Scan for the cell matching the given text and deliver its (X, Y) coordinate at center. 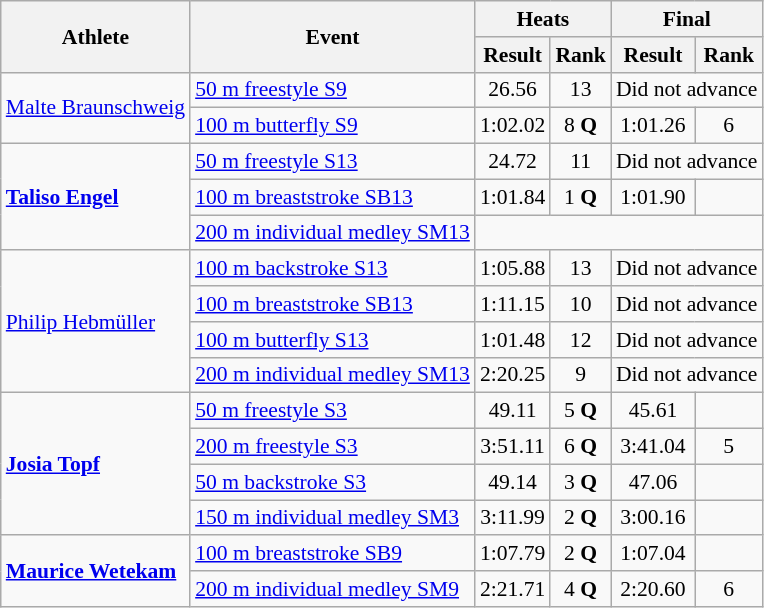
10 (580, 304)
2:20.60 (653, 589)
3:41.04 (653, 447)
1:01.26 (653, 126)
2:20.25 (512, 375)
50 m freestyle S3 (332, 411)
1:11.15 (512, 304)
12 (580, 340)
1:07.04 (653, 554)
9 (580, 375)
49.14 (512, 482)
3:00.16 (653, 518)
1:01.48 (512, 340)
24.72 (512, 162)
150 m individual medley SM3 (332, 518)
100 m butterfly S9 (332, 126)
1:05.88 (512, 269)
26.56 (512, 90)
1:07.79 (512, 554)
4 Q (580, 589)
1:01.84 (512, 197)
200 m individual medley SM9 (332, 589)
Taliso Engel (96, 198)
100 m breaststroke SB9 (332, 554)
Event (332, 36)
47.06 (653, 482)
Final (687, 19)
45.61 (653, 411)
1 Q (580, 197)
50 m freestyle S13 (332, 162)
3:11.99 (512, 518)
11 (580, 162)
Josia Topf (96, 464)
2:21.71 (512, 589)
Malte Braunschweig (96, 108)
8 Q (580, 126)
6 Q (580, 447)
200 m freestyle S3 (332, 447)
49.11 (512, 411)
1:01.90 (653, 197)
50 m freestyle S9 (332, 90)
5 (728, 447)
5 Q (580, 411)
50 m backstroke S3 (332, 482)
3:51.11 (512, 447)
Maurice Wetekam (96, 572)
100 m butterfly S13 (332, 340)
Philip Hebmüller (96, 322)
100 m backstroke S13 (332, 269)
1:02.02 (512, 126)
3 Q (580, 482)
Athlete (96, 36)
Heats (543, 19)
